Provide the [X, Y] coordinate of the cell's center where the given text is located.  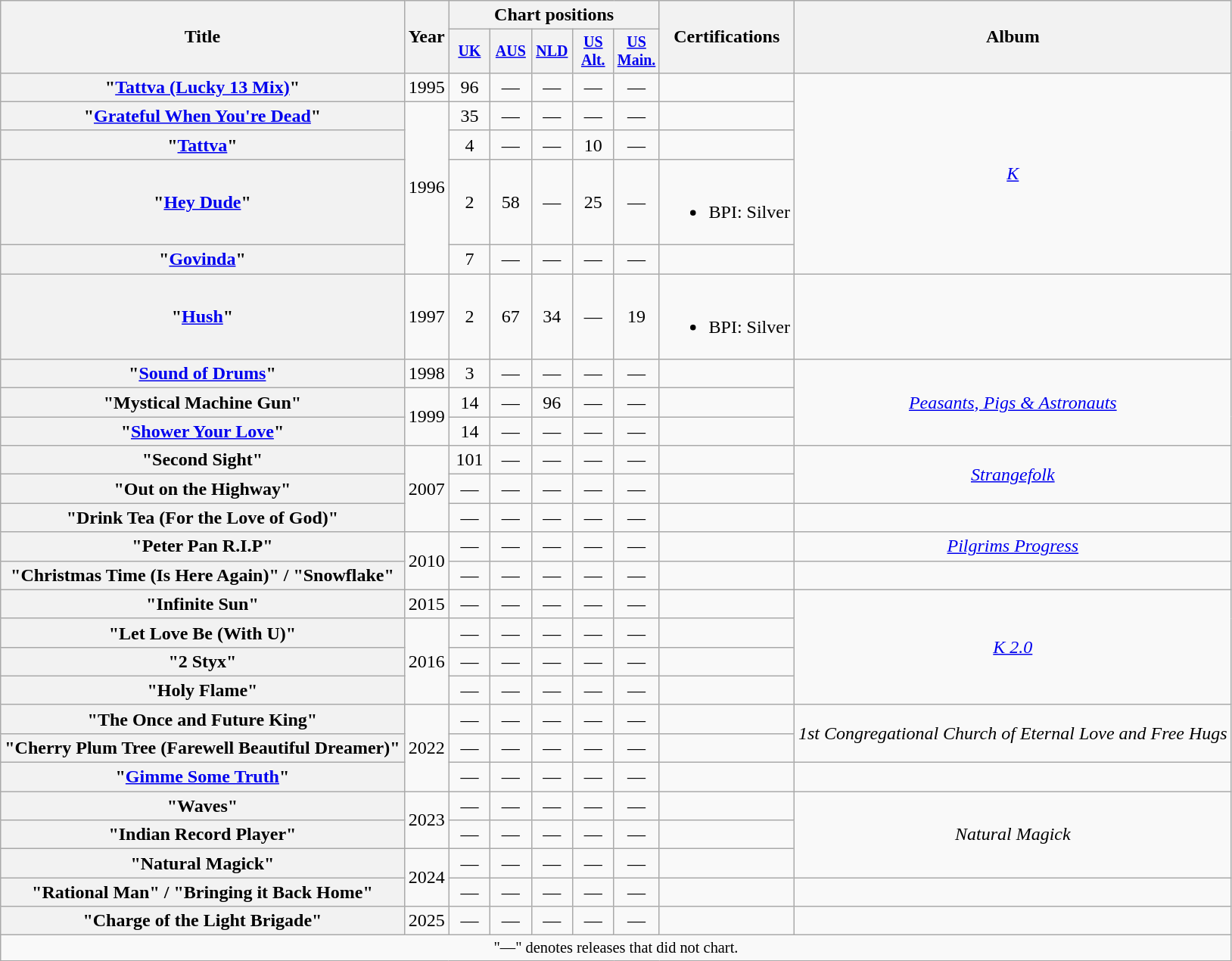
1997 [427, 316]
"Waves" [203, 806]
"Out on the Highway" [203, 489]
19 [636, 316]
"Tattva" [203, 145]
"Mystical Machine Gun" [203, 403]
1996 [427, 188]
25 [593, 201]
Certifications [726, 37]
"Rational Man" / "Bringing it Back Home" [203, 892]
AUS [511, 51]
67 [511, 316]
2024 [427, 878]
Strangefolk [1013, 474]
"Sound of Drums" [203, 374]
2023 [427, 820]
"Hey Dude" [203, 201]
"Gimme Some Truth" [203, 777]
2025 [427, 921]
2016 [427, 661]
34 [552, 316]
NLD [552, 51]
Natural Magick [1013, 835]
2007 [427, 489]
"Grateful When You're Dead" [203, 116]
"Let Love Be (With U)" [203, 633]
1995 [427, 87]
Year [427, 37]
3 [469, 374]
35 [469, 116]
"Charge of the Light Brigade" [203, 921]
"2 Styx" [203, 661]
USMain. [636, 51]
"Second Sight" [203, 460]
1999 [427, 417]
7 [469, 260]
K [1013, 173]
"—" denotes releases that did not chart. [616, 948]
10 [593, 145]
Title [203, 37]
Album [1013, 37]
"The Once and Future King" [203, 719]
"Peter Pan R.I.P" [203, 546]
"Drink Tea (For the Love of God)" [203, 518]
"Holy Flame" [203, 690]
"Natural Magick" [203, 863]
"Christmas Time (Is Here Again)" / "Snowflake" [203, 575]
Pilgrims Progress [1013, 546]
Chart positions [554, 15]
"Indian Record Player" [203, 835]
2022 [427, 748]
"Cherry Plum Tree (Farewell Beautiful Dreamer)" [203, 748]
USAlt. [593, 51]
"Govinda" [203, 260]
58 [511, 201]
1st Congregational Church of Eternal Love and Free Hugs [1013, 733]
2010 [427, 561]
2015 [427, 604]
101 [469, 460]
"Shower Your Love" [203, 431]
4 [469, 145]
"Tattva (Lucky 13 Mix)" [203, 87]
1998 [427, 374]
Peasants, Pigs & Astronauts [1013, 403]
"Hush" [203, 316]
UK [469, 51]
"Infinite Sun" [203, 604]
K 2.0 [1013, 647]
